Locate the cell with the specified text and output its [x, y] center coordinate. 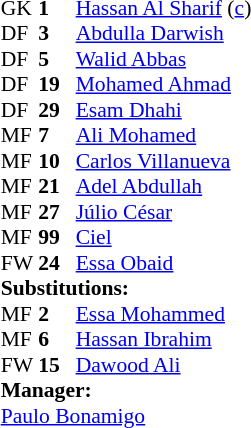
2 [57, 314]
7 [57, 135]
21 [57, 187]
19 [57, 85]
5 [57, 59]
10 [57, 161]
29 [57, 110]
3 [57, 33]
99 [57, 237]
6 [57, 339]
15 [57, 365]
27 [57, 212]
24 [57, 263]
